Determine the (X, Y) coordinate at the center of the cell enclosing the given text.  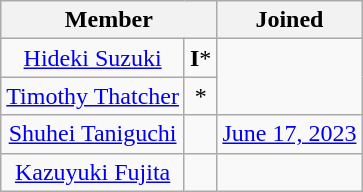
I* (200, 58)
* (200, 96)
Joined (290, 20)
Hideki Suzuki (93, 58)
June 17, 2023 (290, 134)
Timothy Thatcher (93, 96)
Kazuyuki Fujita (93, 172)
Member (109, 20)
Shuhei Taniguchi (93, 134)
